Identify which cell holds the provided text, then report its [x, y] central coordinate. 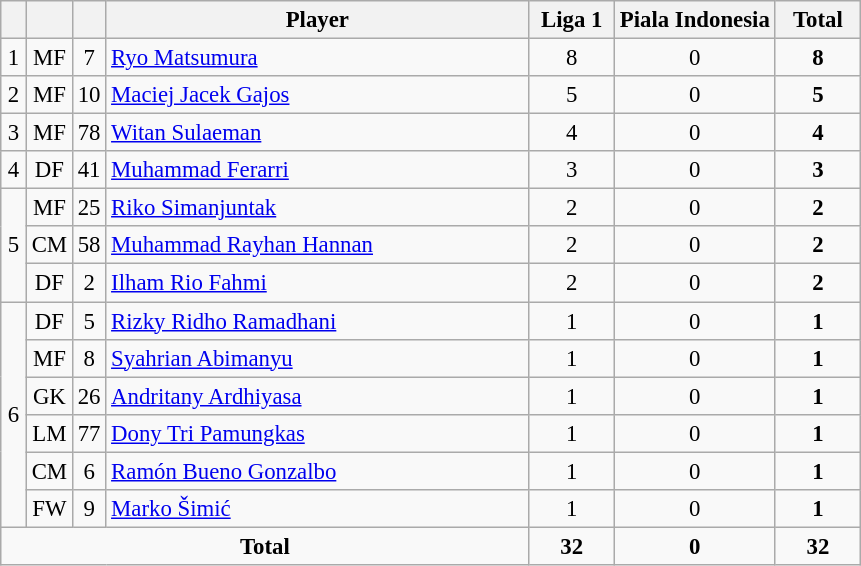
GK [49, 396]
Ilham Rio Fahmi [318, 283]
25 [88, 208]
58 [88, 245]
Ryo Matsumura [318, 58]
Dony Tri Pamungkas [318, 433]
Ramón Bueno Gonzalbo [318, 471]
77 [88, 433]
10 [88, 95]
Rizky Ridho Ramadhani [318, 321]
Muhammad Ferarri [318, 170]
Riko Simanjuntak [318, 208]
Marko Šimić [318, 509]
9 [88, 509]
26 [88, 396]
Liga 1 [572, 20]
Muhammad Rayhan Hannan [318, 245]
Piala Indonesia [694, 20]
Syahrian Abimanyu [318, 358]
78 [88, 133]
Andritany Ardhiyasa [318, 396]
FW [49, 509]
LM [49, 433]
7 [88, 58]
Player [318, 20]
Maciej Jacek Gajos [318, 95]
Witan Sulaeman [318, 133]
41 [88, 170]
